For the text-containing cell, return its midpoint in (x, y) coordinate format. 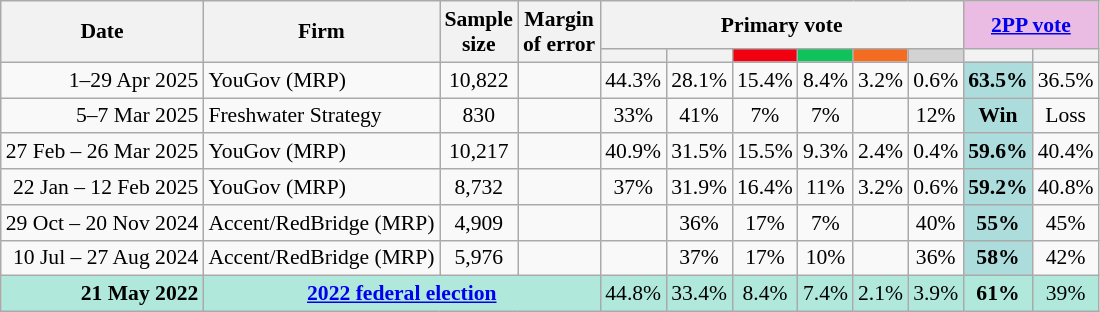
10,217 (479, 152)
22 Jan – 12 Feb 2025 (102, 187)
61% (998, 294)
5,976 (479, 258)
28.1% (699, 80)
29 Oct – 20 Nov 2024 (102, 223)
33.4% (699, 294)
63.5% (998, 80)
44.3% (633, 80)
10,822 (479, 80)
42% (1066, 258)
40.8% (1066, 187)
45% (1066, 223)
40% (936, 223)
Samplesize (479, 32)
59.2% (998, 187)
2.4% (880, 152)
58% (998, 258)
55% (998, 223)
40.4% (1066, 152)
0.4% (936, 152)
39% (1066, 294)
Marginof error (559, 32)
15.5% (765, 152)
Win (998, 116)
1–29 Apr 2025 (102, 80)
16.4% (765, 187)
9.3% (826, 152)
31.9% (699, 187)
830 (479, 116)
31.5% (699, 152)
10% (826, 258)
4,909 (479, 223)
3.9% (936, 294)
2.1% (880, 294)
15.4% (765, 80)
Firm (321, 32)
5–7 Mar 2025 (102, 116)
8,732 (479, 187)
7.4% (826, 294)
12% (936, 116)
21 May 2022 (102, 294)
Date (102, 32)
2022 federal election (402, 294)
Freshwater Strategy (321, 116)
41% (699, 116)
Primary vote (782, 25)
36.5% (1066, 80)
59.6% (998, 152)
44.8% (633, 294)
33% (633, 116)
40.9% (633, 152)
2PP vote (1030, 25)
11% (826, 187)
10 Jul – 27 Aug 2024 (102, 258)
27 Feb – 26 Mar 2025 (102, 152)
Loss (1066, 116)
